Scan for the cell matching the given text and deliver its (X, Y) coordinate at center. 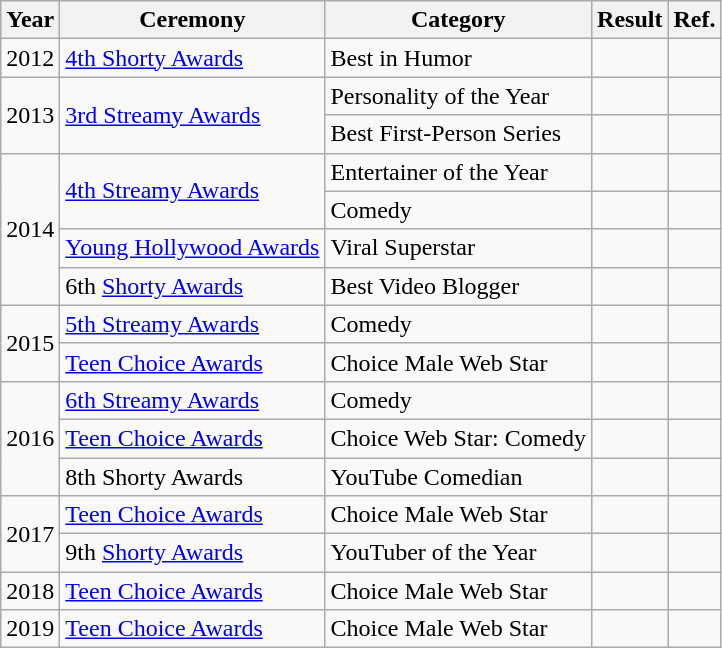
9th Shorty Awards (192, 553)
Ceremony (192, 20)
2013 (30, 115)
2015 (30, 343)
8th Shorty Awards (192, 477)
2017 (30, 534)
Best First-Person Series (458, 134)
2014 (30, 229)
YouTuber of the Year (458, 553)
Result (630, 20)
2012 (30, 58)
4th Shorty Awards (192, 58)
YouTube Comedian (458, 477)
Best in Humor (458, 58)
2019 (30, 629)
3rd Streamy Awards (192, 115)
Year (30, 20)
2018 (30, 591)
6th Streamy Awards (192, 400)
Viral Superstar (458, 248)
6th Shorty Awards (192, 286)
Choice Web Star: Comedy (458, 438)
Young Hollywood Awards (192, 248)
Ref. (694, 20)
Entertainer of the Year (458, 172)
Personality of the Year (458, 96)
5th Streamy Awards (192, 324)
Best Video Blogger (458, 286)
Category (458, 20)
4th Streamy Awards (192, 191)
2016 (30, 438)
